From the cell containing the given text, extract its center point as [X, Y] coordinate. 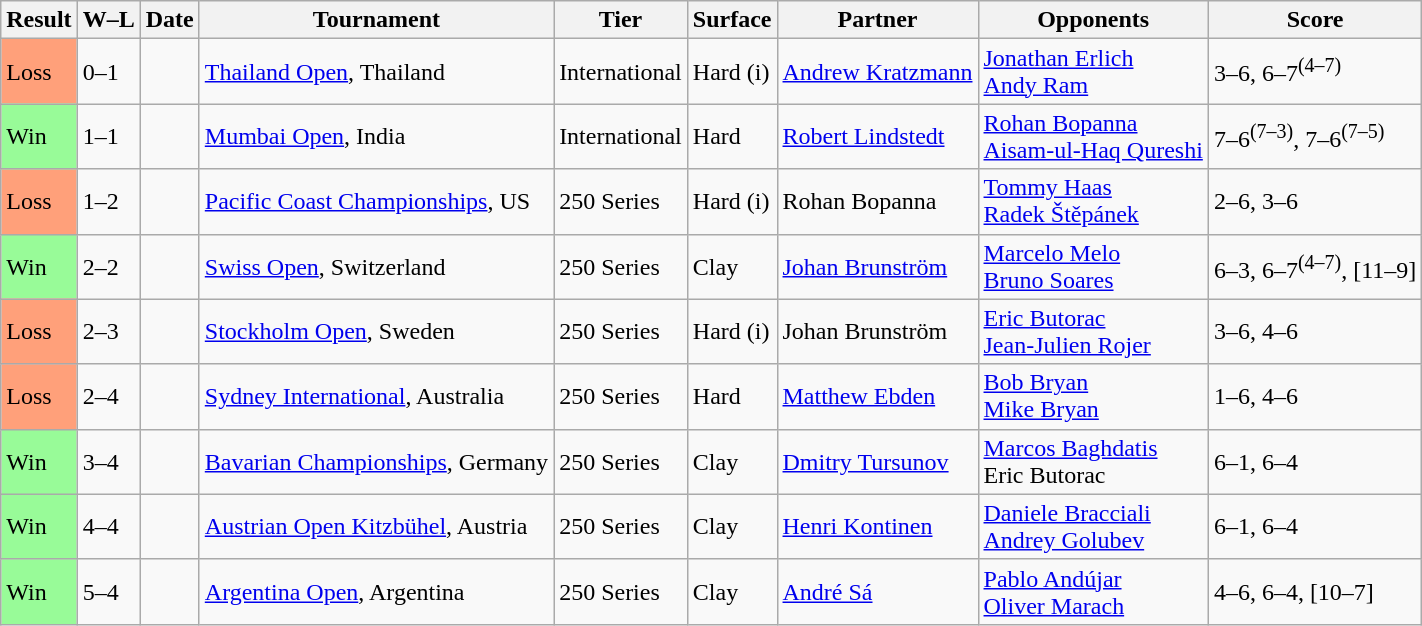
Tournament [376, 20]
Pacific Coast Championships, US [376, 202]
Matthew Ebden [878, 396]
Eric Butorac Jean-Julien Rojer [1093, 332]
1–2 [108, 202]
7–6(7–3), 7–6(7–5) [1314, 136]
André Sá [878, 592]
2–3 [108, 332]
Result [39, 20]
3–6, 6–7(4–7) [1314, 72]
Stockholm Open, Sweden [376, 332]
Date [170, 20]
Marcos Baghdatis Eric Butorac [1093, 462]
3–4 [108, 462]
Rohan Bopanna Aisam-ul-Haq Qureshi [1093, 136]
Opponents [1093, 20]
Partner [878, 20]
Robert Lindstedt [878, 136]
2–2 [108, 266]
Mumbai Open, India [376, 136]
W–L [108, 20]
Jonathan Erlich Andy Ram [1093, 72]
5–4 [108, 592]
Thailand Open, Thailand [376, 72]
Austrian Open Kitzbühel, Austria [376, 526]
3–6, 4–6 [1314, 332]
6–3, 6–7(4–7), [11–9] [1314, 266]
Marcelo Melo Bruno Soares [1093, 266]
Swiss Open, Switzerland [376, 266]
Daniele Bracciali Andrey Golubev [1093, 526]
0–1 [108, 72]
Bavarian Championships, Germany [376, 462]
Tier [621, 20]
1–6, 4–6 [1314, 396]
4–4 [108, 526]
Dmitry Tursunov [878, 462]
Andrew Kratzmann [878, 72]
Tommy Haas Radek Štěpánek [1093, 202]
Rohan Bopanna [878, 202]
Sydney International, Australia [376, 396]
Pablo Andújar Oliver Marach [1093, 592]
2–6, 3–6 [1314, 202]
Score [1314, 20]
1–1 [108, 136]
Bob Bryan Mike Bryan [1093, 396]
Argentina Open, Argentina [376, 592]
Surface [732, 20]
Henri Kontinen [878, 526]
4–6, 6–4, [10–7] [1314, 592]
2–4 [108, 396]
